Pinpoint the cell where the given text exists, returning its [X, Y] midpoint coordinate. 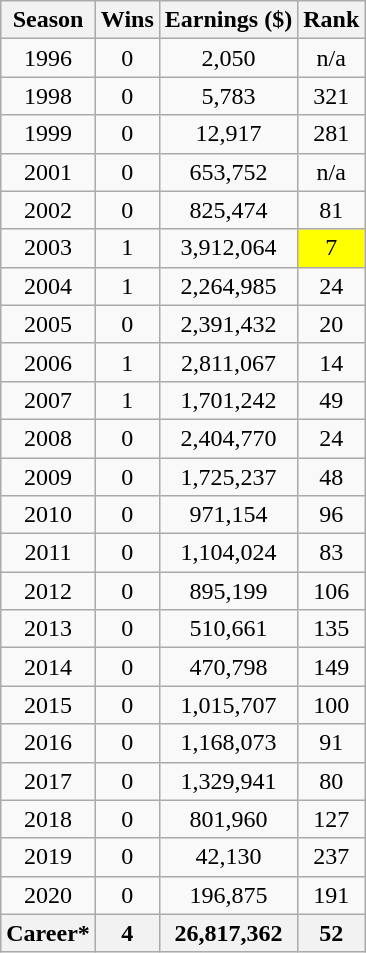
1,701,242 [228, 400]
20 [332, 324]
Earnings ($) [228, 20]
2,391,432 [228, 324]
2014 [48, 667]
281 [332, 134]
81 [332, 210]
2,404,770 [228, 438]
100 [332, 705]
149 [332, 667]
801,960 [228, 819]
2011 [48, 553]
2004 [48, 286]
1996 [48, 58]
135 [332, 629]
2009 [48, 477]
470,798 [228, 667]
14 [332, 362]
127 [332, 819]
4 [127, 933]
96 [332, 515]
2010 [48, 515]
237 [332, 857]
2,050 [228, 58]
971,154 [228, 515]
196,875 [228, 895]
106 [332, 591]
2,811,067 [228, 362]
895,199 [228, 591]
1998 [48, 96]
48 [332, 477]
2017 [48, 781]
1,725,237 [228, 477]
42,130 [228, 857]
1,015,707 [228, 705]
5,783 [228, 96]
2001 [48, 172]
Wins [127, 20]
91 [332, 743]
321 [332, 96]
2002 [48, 210]
2008 [48, 438]
2007 [48, 400]
2016 [48, 743]
Rank [332, 20]
2013 [48, 629]
2006 [48, 362]
191 [332, 895]
Career* [48, 933]
653,752 [228, 172]
2015 [48, 705]
2005 [48, 324]
2003 [48, 248]
1999 [48, 134]
1,168,073 [228, 743]
26,817,362 [228, 933]
80 [332, 781]
2020 [48, 895]
2019 [48, 857]
2012 [48, 591]
1,104,024 [228, 553]
3,912,064 [228, 248]
2,264,985 [228, 286]
1,329,941 [228, 781]
7 [332, 248]
12,917 [228, 134]
2018 [48, 819]
Season [48, 20]
83 [332, 553]
825,474 [228, 210]
52 [332, 933]
49 [332, 400]
510,661 [228, 629]
